For the text-containing cell, return its midpoint in (x, y) coordinate format. 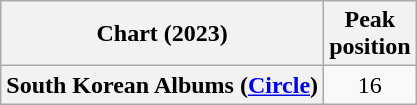
16 (370, 85)
Chart (2023) (162, 34)
Peakposition (370, 34)
South Korean Albums (Circle) (162, 85)
